Output the (X, Y) coordinate of the center of the cell containing the given text.  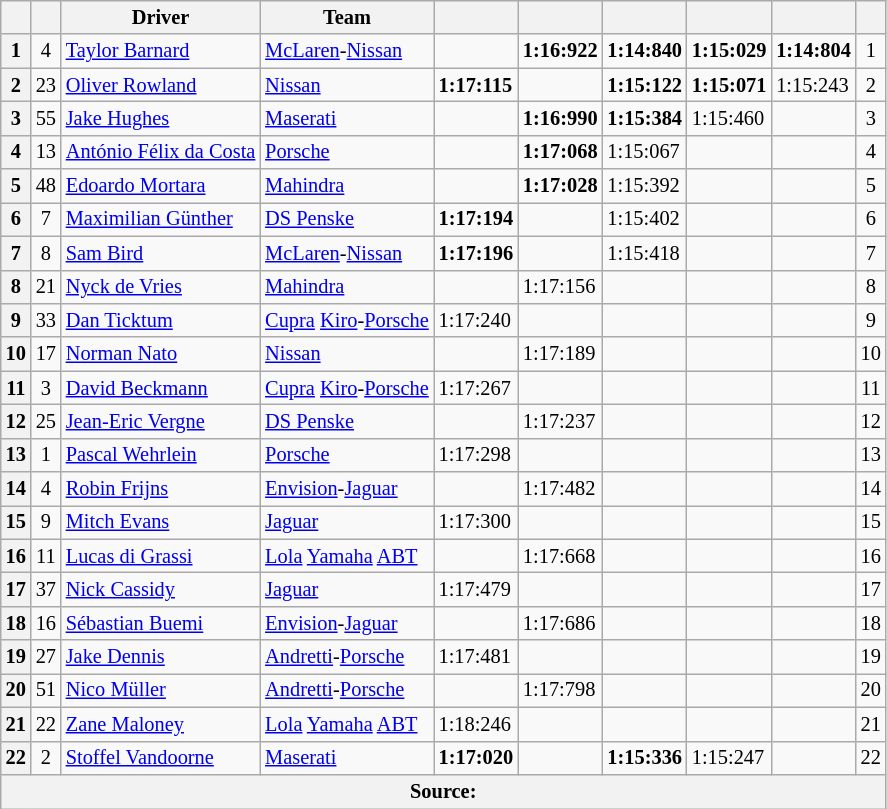
1:15:336 (644, 758)
1:17:686 (560, 623)
Sam Bird (160, 253)
27 (46, 657)
1:14:804 (813, 51)
Lucas di Grassi (160, 556)
1:15:029 (729, 51)
1:17:479 (476, 589)
Jake Hughes (160, 118)
1:17:482 (560, 489)
Taylor Barnard (160, 51)
1:17:156 (560, 287)
1:17:196 (476, 253)
55 (46, 118)
1:17:481 (476, 657)
1:17:240 (476, 320)
1:18:246 (476, 724)
1:17:189 (560, 354)
Jake Dennis (160, 657)
Norman Nato (160, 354)
1:17:020 (476, 758)
1:15:071 (729, 85)
1:17:267 (476, 388)
1:17:068 (560, 152)
1:17:194 (476, 219)
51 (46, 690)
1:15:067 (644, 152)
Driver (160, 17)
1:17:028 (560, 186)
Nick Cassidy (160, 589)
1:17:668 (560, 556)
1:15:418 (644, 253)
Robin Frijns (160, 489)
25 (46, 421)
1:15:243 (813, 85)
1:15:392 (644, 186)
Stoffel Vandoorne (160, 758)
Sébastian Buemi (160, 623)
Dan Ticktum (160, 320)
Zane Maloney (160, 724)
1:16:990 (560, 118)
1:17:298 (476, 455)
Oliver Rowland (160, 85)
David Beckmann (160, 388)
Pascal Wehrlein (160, 455)
1:17:798 (560, 690)
Nico Müller (160, 690)
Source: (444, 791)
1:15:460 (729, 118)
48 (46, 186)
1:17:115 (476, 85)
1:15:247 (729, 758)
1:16:922 (560, 51)
Nyck de Vries (160, 287)
37 (46, 589)
Mitch Evans (160, 522)
1:15:402 (644, 219)
Edoardo Mortara (160, 186)
23 (46, 85)
Jean-Eric Vergne (160, 421)
33 (46, 320)
1:14:840 (644, 51)
1:15:384 (644, 118)
1:15:122 (644, 85)
1:17:300 (476, 522)
Maximilian Günther (160, 219)
Team (346, 17)
1:17:237 (560, 421)
António Félix da Costa (160, 152)
